Scan for the cell matching the given text and deliver its (x, y) coordinate at center. 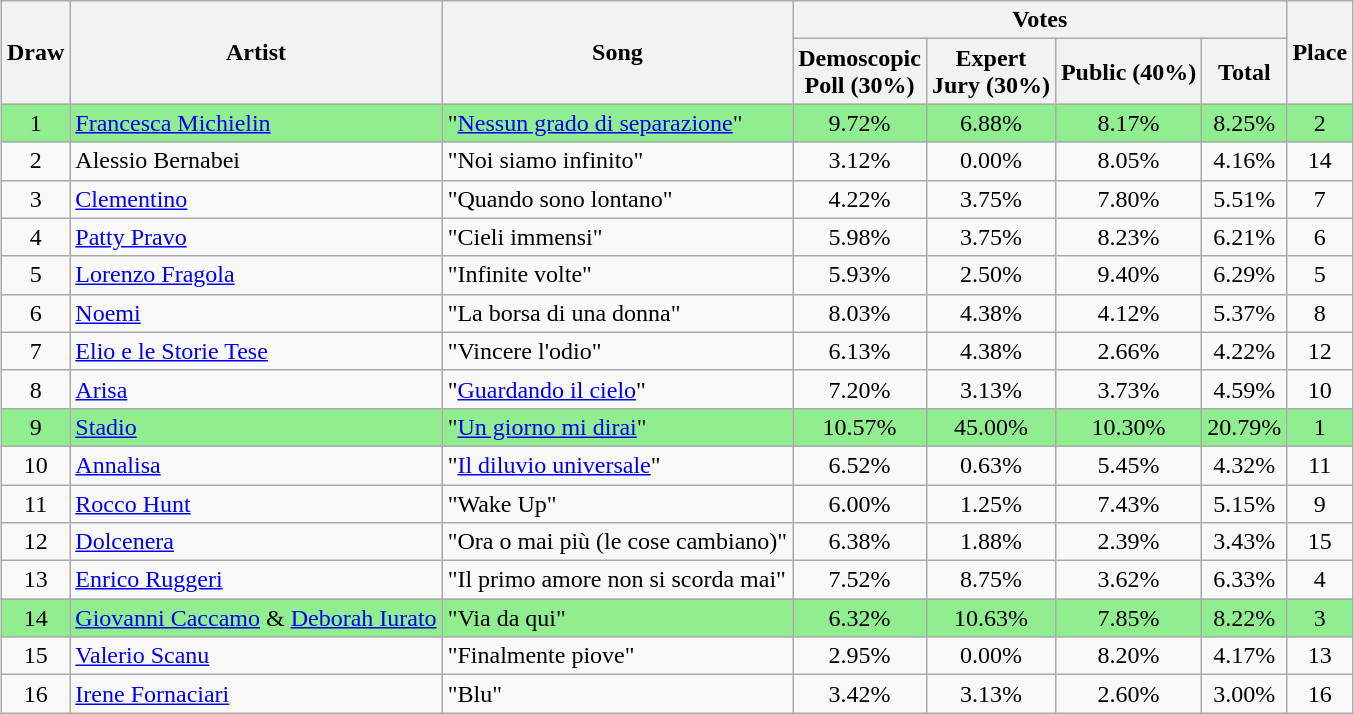
Song (618, 52)
3.43% (1244, 542)
"Il primo amore non si scorda mai" (618, 580)
Annalisa (256, 465)
Votes (1040, 20)
"Cieli immensi" (618, 237)
1.25% (990, 503)
ExpertJury (30%) (990, 72)
8.17% (1128, 123)
"Finalmente piove" (618, 656)
"Via da qui" (618, 618)
10.63% (990, 618)
"Ora o mai più (le cose cambiano)" (618, 542)
3.62% (1128, 580)
3.12% (860, 161)
6.00% (860, 503)
6.29% (1244, 275)
Place (1320, 52)
7.80% (1128, 199)
0.63% (990, 465)
6.13% (860, 351)
20.79% (1244, 427)
Lorenzo Fragola (256, 275)
Public (40%) (1128, 72)
2.95% (860, 656)
Stadio (256, 427)
7.20% (860, 389)
2.39% (1128, 542)
4.59% (1244, 389)
6.88% (990, 123)
5.45% (1128, 465)
4.17% (1244, 656)
"Un giorno mi dirai" (618, 427)
Francesca Michielin (256, 123)
"Nessun grado di separazione" (618, 123)
"Infinite volte" (618, 275)
8.23% (1128, 237)
8.05% (1128, 161)
10.57% (860, 427)
Irene Fornaciari (256, 694)
4.16% (1244, 161)
"Wake Up" (618, 503)
9.40% (1128, 275)
"Vincere l'odio" (618, 351)
45.00% (990, 427)
6.52% (860, 465)
8.03% (860, 313)
3.42% (860, 694)
1.88% (990, 542)
8.22% (1244, 618)
9.72% (860, 123)
Draw (35, 52)
5.51% (1244, 199)
3.00% (1244, 694)
7.43% (1128, 503)
7.85% (1128, 618)
Enrico Ruggeri (256, 580)
Dolcenera (256, 542)
8.25% (1244, 123)
5.98% (860, 237)
5.15% (1244, 503)
6.32% (860, 618)
Total (1244, 72)
2.50% (990, 275)
Clementino (256, 199)
"Quando sono lontano" (618, 199)
2.60% (1128, 694)
5.37% (1244, 313)
8.20% (1128, 656)
"Il diluvio universale" (618, 465)
"Guardando il cielo" (618, 389)
5.93% (860, 275)
"Blu" (618, 694)
Artist (256, 52)
10.30% (1128, 427)
6.21% (1244, 237)
6.33% (1244, 580)
2.66% (1128, 351)
Alessio Bernabei (256, 161)
"La borsa di una donna" (618, 313)
Elio e le Storie Tese (256, 351)
Rocco Hunt (256, 503)
7.52% (860, 580)
Valerio Scanu (256, 656)
6.38% (860, 542)
4.32% (1244, 465)
DemoscopicPoll (30%) (860, 72)
4.12% (1128, 313)
3.73% (1128, 389)
8.75% (990, 580)
Giovanni Caccamo & Deborah Iurato (256, 618)
Noemi (256, 313)
"Noi siamo infinito" (618, 161)
Arisa (256, 389)
Patty Pravo (256, 237)
